For the text-containing cell, return its midpoint in (x, y) coordinate format. 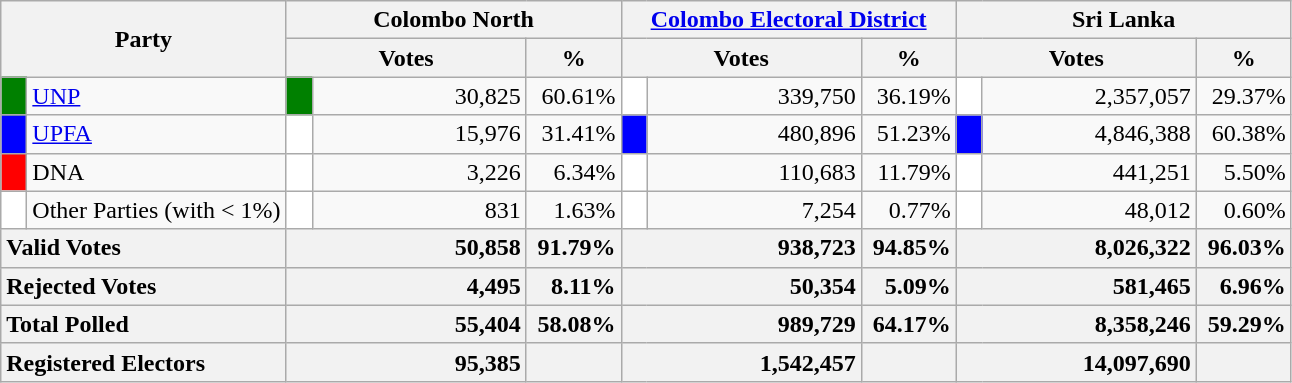
30,825 (419, 96)
94.85% (908, 248)
Party (144, 39)
Total Polled (144, 324)
36.19% (908, 96)
0.77% (908, 210)
581,465 (1076, 286)
441,251 (1089, 172)
480,896 (754, 134)
Registered Electors (144, 362)
48,012 (1089, 210)
60.38% (1244, 134)
UNP (156, 96)
110,683 (754, 172)
831 (419, 210)
91.79% (574, 248)
55,404 (406, 324)
51.23% (908, 134)
7,254 (754, 210)
60.61% (574, 96)
50,354 (741, 286)
95,385 (406, 362)
989,729 (741, 324)
339,750 (754, 96)
96.03% (1244, 248)
Colombo North (454, 20)
Rejected Votes (144, 286)
31.41% (574, 134)
8,026,322 (1076, 248)
1,542,457 (741, 362)
5.50% (1244, 172)
938,723 (741, 248)
UPFA (156, 134)
Other Parties (with < 1%) (156, 210)
15,976 (419, 134)
1.63% (574, 210)
Sri Lanka (1124, 20)
59.29% (1244, 324)
8.11% (574, 286)
2,357,057 (1089, 96)
0.60% (1244, 210)
64.17% (908, 324)
Colombo Electoral District (788, 20)
14,097,690 (1076, 362)
DNA (156, 172)
4,846,388 (1089, 134)
6.96% (1244, 286)
6.34% (574, 172)
3,226 (419, 172)
58.08% (574, 324)
11.79% (908, 172)
Valid Votes (144, 248)
5.09% (908, 286)
50,858 (406, 248)
4,495 (406, 286)
8,358,246 (1076, 324)
29.37% (1244, 96)
